Scan for the cell matching the given text and deliver its (X, Y) coordinate at center. 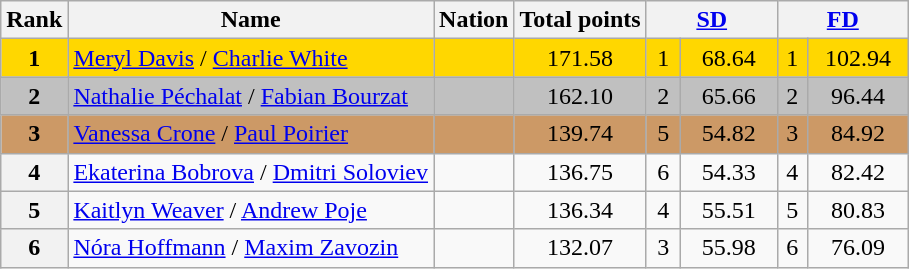
54.33 (728, 172)
65.66 (728, 96)
76.09 (858, 248)
80.83 (858, 210)
162.10 (580, 96)
Rank (34, 20)
96.44 (858, 96)
Meryl Davis / Charlie White (251, 58)
132.07 (580, 248)
102.94 (858, 58)
136.75 (580, 172)
68.64 (728, 58)
Total points (580, 20)
Kaitlyn Weaver / Andrew Poje (251, 210)
FD (842, 20)
SD (712, 20)
136.34 (580, 210)
55.51 (728, 210)
171.58 (580, 58)
Nóra Hoffmann / Maxim Zavozin (251, 248)
84.92 (858, 134)
139.74 (580, 134)
Vanessa Crone / Paul Poirier (251, 134)
Nation (474, 20)
Nathalie Péchalat / Fabian Bourzat (251, 96)
55.98 (728, 248)
Name (251, 20)
82.42 (858, 172)
54.82 (728, 134)
Ekaterina Bobrova / Dmitri Soloviev (251, 172)
